Scan for the cell matching the given text and deliver its [x, y] coordinate at center. 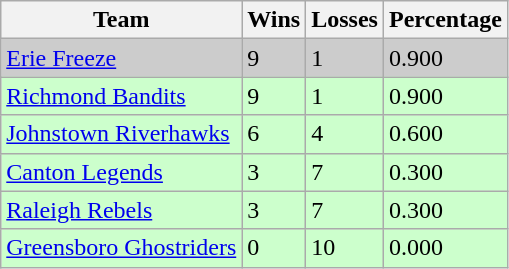
Losses [345, 20]
4 [345, 134]
6 [274, 134]
Richmond Bandits [122, 96]
Team [122, 20]
Wins [274, 20]
10 [345, 248]
Erie Freeze [122, 58]
Johnstown Riverhawks [122, 134]
0 [274, 248]
Raleigh Rebels [122, 210]
Greensboro Ghostriders [122, 248]
Canton Legends [122, 172]
Percentage [445, 20]
0.600 [445, 134]
0.000 [445, 248]
